Scan for the cell matching the given text and deliver its (X, Y) coordinate at center. 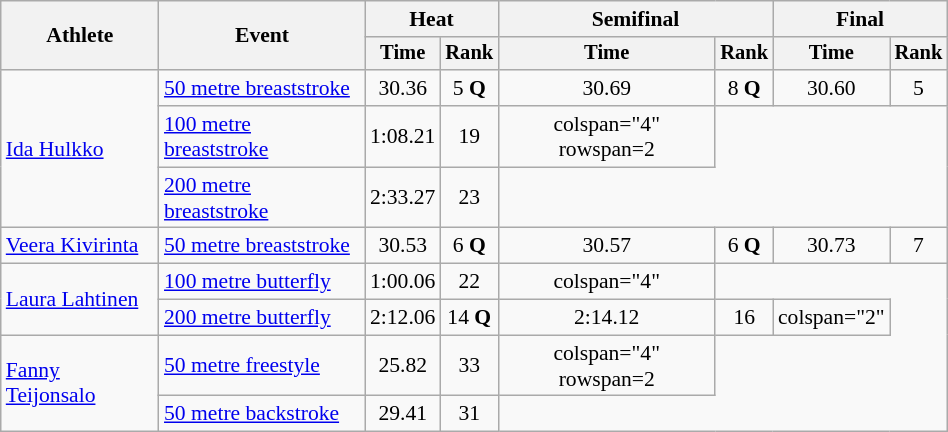
Semifinal (636, 19)
2:14.12 (606, 318)
colspan="4" (606, 282)
19 (469, 136)
1:08.21 (402, 136)
30.73 (832, 246)
1:00.06 (402, 282)
30.69 (606, 88)
Heat (432, 19)
33 (469, 366)
5 (919, 88)
50 metre freestyle (262, 366)
30.53 (402, 246)
30.57 (606, 246)
Ida Hulkko (80, 149)
200 metre breaststroke (262, 198)
2:12.06 (402, 318)
30.60 (832, 88)
50 metre backstroke (262, 414)
Laura Lahtinen (80, 300)
Event (262, 36)
Athlete (80, 36)
16 (744, 318)
100 metre breaststroke (262, 136)
29.41 (402, 414)
22 (469, 282)
2:33.27 (402, 198)
colspan="2" (832, 318)
200 metre butterfly (262, 318)
30.36 (402, 88)
Veera Kivirinta (80, 246)
5 Q (469, 88)
14 Q (469, 318)
Final (860, 19)
23 (469, 198)
100 metre butterfly (262, 282)
25.82 (402, 366)
Fanny Teijonsalo (80, 384)
8 Q (744, 88)
31 (469, 414)
7 (919, 246)
